Pinpoint the cell where the given text exists, returning its (X, Y) midpoint coordinate. 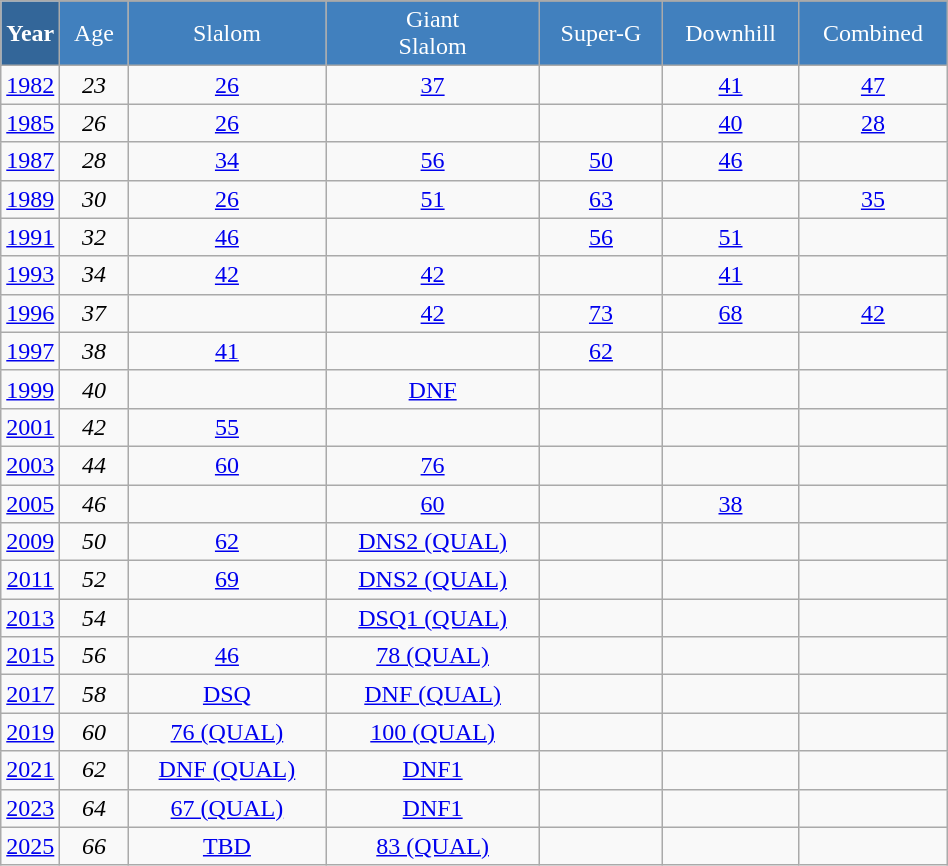
2011 (30, 580)
Super-G (600, 34)
58 (94, 694)
2025 (30, 846)
83 (QUAL) (433, 846)
2023 (30, 808)
GiantSlalom (433, 34)
2009 (30, 542)
1999 (30, 389)
35 (874, 199)
64 (94, 808)
Year (30, 34)
30 (94, 199)
2001 (30, 427)
Slalom (227, 34)
2019 (30, 732)
Combined (874, 34)
76 (433, 465)
52 (94, 580)
66 (94, 846)
Downhill (730, 34)
44 (94, 465)
100 (QUAL) (433, 732)
1996 (30, 313)
73 (600, 313)
54 (94, 618)
78 (QUAL) (433, 656)
1982 (30, 85)
1997 (30, 351)
1985 (30, 123)
2017 (30, 694)
TBD (227, 846)
69 (227, 580)
1987 (30, 161)
2005 (30, 503)
1993 (30, 275)
Age (94, 34)
2013 (30, 618)
68 (730, 313)
1991 (30, 237)
67 (QUAL) (227, 808)
2021 (30, 770)
32 (94, 237)
23 (94, 85)
47 (874, 85)
63 (600, 199)
2015 (30, 656)
DNF (433, 389)
DSQ1 (QUAL) (433, 618)
2003 (30, 465)
1989 (30, 199)
76 (QUAL) (227, 732)
DSQ (227, 694)
55 (227, 427)
